Output the [x, y] coordinate of the center of the cell containing the given text.  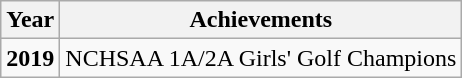
Year [30, 20]
2019 [30, 58]
Achievements [261, 20]
NCHSAA 1A/2A Girls' Golf Champions [261, 58]
